Provide the [X, Y] coordinate of the cell's center where the given text is located.  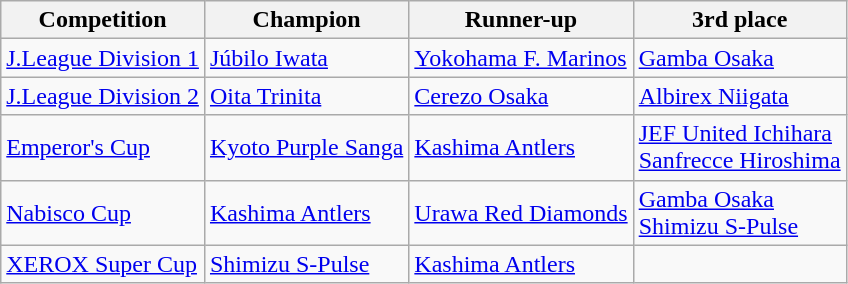
Gamba Osaka [740, 58]
Yokohama F. Marinos [521, 58]
Oita Trinita [306, 96]
Urawa Red Diamonds [521, 212]
Nabisco Cup [103, 212]
JEF United IchiharaSanfrecce Hiroshima [740, 148]
Cerezo Osaka [521, 96]
J.League Division 2 [103, 96]
Shimizu S-Pulse [306, 264]
Gamba OsakaShimizu S-Pulse [740, 212]
Runner-up [521, 20]
Albirex Niigata [740, 96]
3rd place [740, 20]
Competition [103, 20]
Kyoto Purple Sanga [306, 148]
Champion [306, 20]
J.League Division 1 [103, 58]
Emperor's Cup [103, 148]
Júbilo Iwata [306, 58]
XEROX Super Cup [103, 264]
